Extract the [x, y] coordinate from the center of the cell holding the provided text.  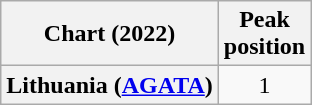
1 [264, 85]
Chart (2022) [110, 34]
Lithuania (AGATA) [110, 85]
Peakposition [264, 34]
